Locate the cell with the specified text and output its [x, y] center coordinate. 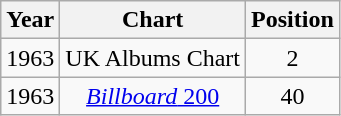
40 [293, 96]
Year [30, 20]
UK Albums Chart [153, 58]
Position [293, 20]
Billboard 200 [153, 96]
Chart [153, 20]
2 [293, 58]
